Output the [X, Y] coordinate of the center of the cell containing the given text.  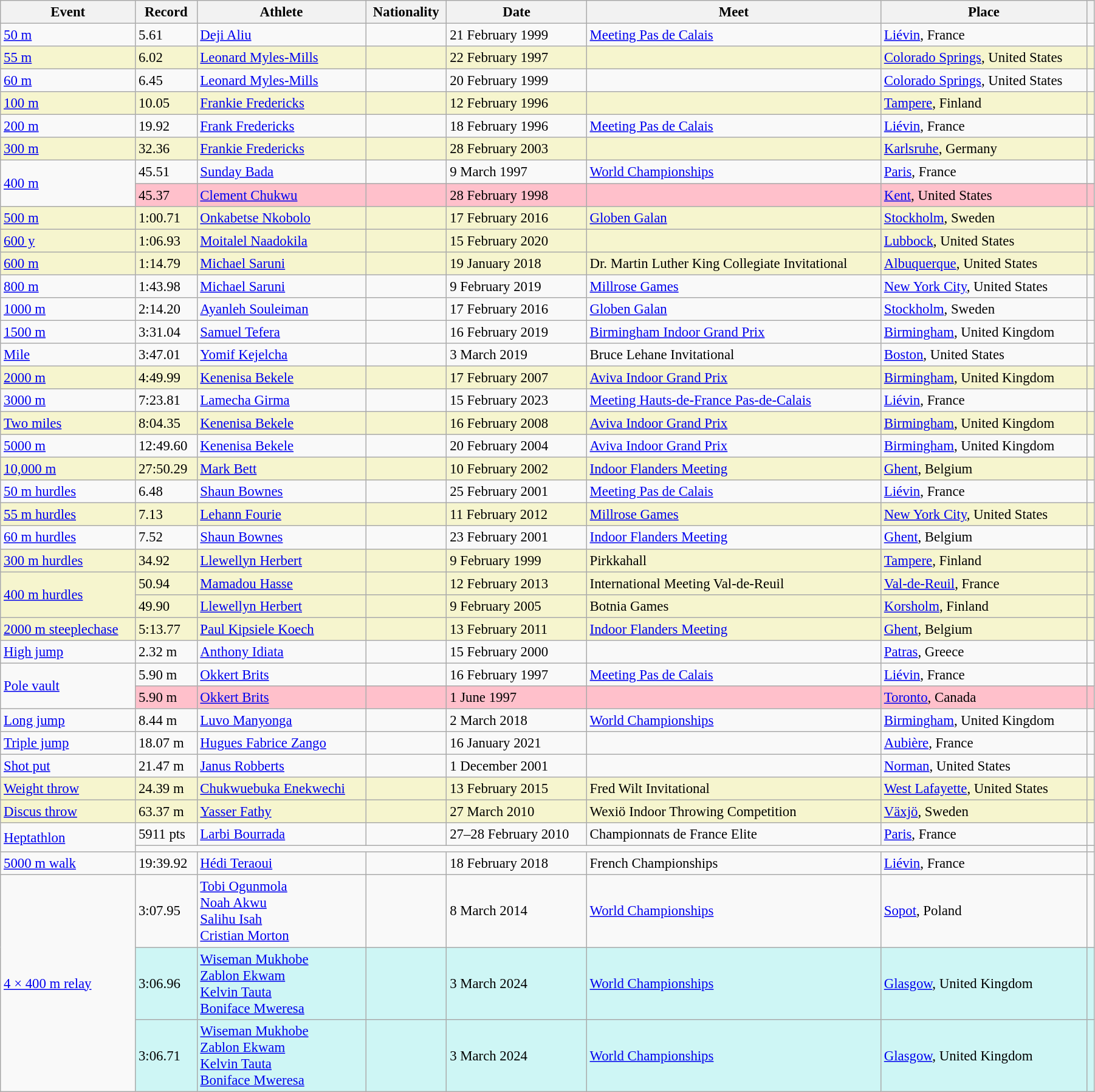
12:49.60 [166, 446]
Korsholm, Finland [983, 606]
Fred Wilt Invitational [733, 789]
Nationality [406, 12]
200 m [68, 126]
300 m [68, 149]
3 March 2019 [517, 355]
Mamadou Hasse [281, 583]
Janus Robberts [281, 766]
32.36 [166, 149]
Frank Fredericks [281, 126]
Two miles [68, 424]
18 February 2018 [517, 864]
3:06.71 [166, 1055]
Wexiö Indoor Throwing Competition [733, 812]
17 February 2007 [517, 377]
7.52 [166, 538]
Discus throw [68, 812]
1:00.71 [166, 218]
Patras, Greece [983, 652]
25 February 2001 [517, 492]
2.32 m [166, 652]
Ayanleh Souleiman [281, 309]
3000 m [68, 400]
1 June 1997 [517, 698]
Heptathlon [68, 837]
50 m hurdles [68, 492]
12 February 2013 [517, 583]
Botnia Games [733, 606]
Event [68, 12]
8.44 m [166, 720]
5000 m [68, 446]
34.92 [166, 560]
600 y [68, 241]
19:39.92 [166, 864]
7:23.81 [166, 400]
5911 pts [166, 834]
600 m [68, 263]
Shot put [68, 766]
Toronto, Canada [983, 698]
Deji Aliu [281, 35]
800 m [68, 286]
28 February 2003 [517, 149]
Mark Bett [281, 469]
Mile [68, 355]
Lamecha Girma [281, 400]
15 February 2000 [517, 652]
400 m [68, 184]
Paul Kipsiele Koech [281, 629]
400 m hurdles [68, 594]
Samuel Tefera [281, 332]
45.37 [166, 195]
2:14.20 [166, 309]
1:14.79 [166, 263]
Boston, United States [983, 355]
19.92 [166, 126]
15 February 2023 [517, 400]
Meeting Hauts-de-France Pas-de-Calais [733, 400]
20 February 2004 [517, 446]
3:47.01 [166, 355]
Luvo Manyonga [281, 720]
23 February 2001 [517, 538]
Yomif Kejelcha [281, 355]
7.13 [166, 515]
20 February 1999 [517, 81]
Pole vault [68, 685]
6.02 [166, 58]
8 March 2014 [517, 912]
Växjö, Sweden [983, 812]
28 February 1998 [517, 195]
Bruce Lehane Invitational [733, 355]
Record [166, 12]
Birmingham Indoor Grand Prix [733, 332]
63.37 m [166, 812]
1:43.98 [166, 286]
50 m [68, 35]
Championnats de France Elite [733, 834]
3:07.95 [166, 912]
Albuquerque, United States [983, 263]
16 February 2008 [517, 424]
21.47 m [166, 766]
Clement Chukwu [281, 195]
Chukwuebuka Enekwechi [281, 789]
Hugues Fabrice Zango [281, 743]
10 February 2002 [517, 469]
4 × 400 m relay [68, 983]
Yasser Fathy [281, 812]
100 m [68, 103]
Lehann Fourie [281, 515]
Aubière, France [983, 743]
49.90 [166, 606]
45.51 [166, 172]
5.61 [166, 35]
24.39 m [166, 789]
Weight throw [68, 789]
10.05 [166, 103]
Athlete [281, 12]
Kent, United States [983, 195]
International Meeting Val-de-Reuil [733, 583]
Sunday Bada [281, 172]
21 February 1999 [517, 35]
500 m [68, 218]
Place [983, 12]
Meet [733, 12]
8:04.35 [166, 424]
15 February 2020 [517, 241]
Pirkkahall [733, 560]
9 February 2019 [517, 286]
9 February 1999 [517, 560]
27–28 February 2010 [517, 834]
Lubbock, United States [983, 241]
1000 m [68, 309]
6.48 [166, 492]
60 m hurdles [68, 538]
5000 m walk [68, 864]
West Lafayette, United States [983, 789]
1500 m [68, 332]
18 February 1996 [517, 126]
13 February 2011 [517, 629]
60 m [68, 81]
High jump [68, 652]
Moitalel Naadokila [281, 241]
2000 m steeplechase [68, 629]
French Championships [733, 864]
27:50.29 [166, 469]
55 m [68, 58]
22 February 1997 [517, 58]
50.94 [166, 583]
Karlsruhe, Germany [983, 149]
Sopot, Poland [983, 912]
3:31.04 [166, 332]
16 February 2019 [517, 332]
19 January 2018 [517, 263]
27 March 2010 [517, 812]
16 January 2021 [517, 743]
Anthony Idiata [281, 652]
4:49.99 [166, 377]
Tobi OgunmolaNoah AkwuSalihu IsahCristian Morton [281, 912]
Norman, United States [983, 766]
300 m hurdles [68, 560]
12 February 1996 [517, 103]
5:13.77 [166, 629]
16 February 1997 [517, 675]
Larbi Bourrada [281, 834]
2000 m [68, 377]
Hédi Teraoui [281, 864]
9 March 1997 [517, 172]
10,000 m [68, 469]
6.45 [166, 81]
13 February 2015 [517, 789]
Onkabetse Nkobolo [281, 218]
9 February 2005 [517, 606]
Date [517, 12]
3:06.96 [166, 983]
55 m hurdles [68, 515]
11 February 2012 [517, 515]
Val-de-Reuil, France [983, 583]
Dr. Martin Luther King Collegiate Invitational [733, 263]
2 March 2018 [517, 720]
1:06.93 [166, 241]
Long jump [68, 720]
Triple jump [68, 743]
1 December 2001 [517, 766]
18.07 m [166, 743]
